Determine the [x, y] coordinate at the center of the cell enclosing the given text.  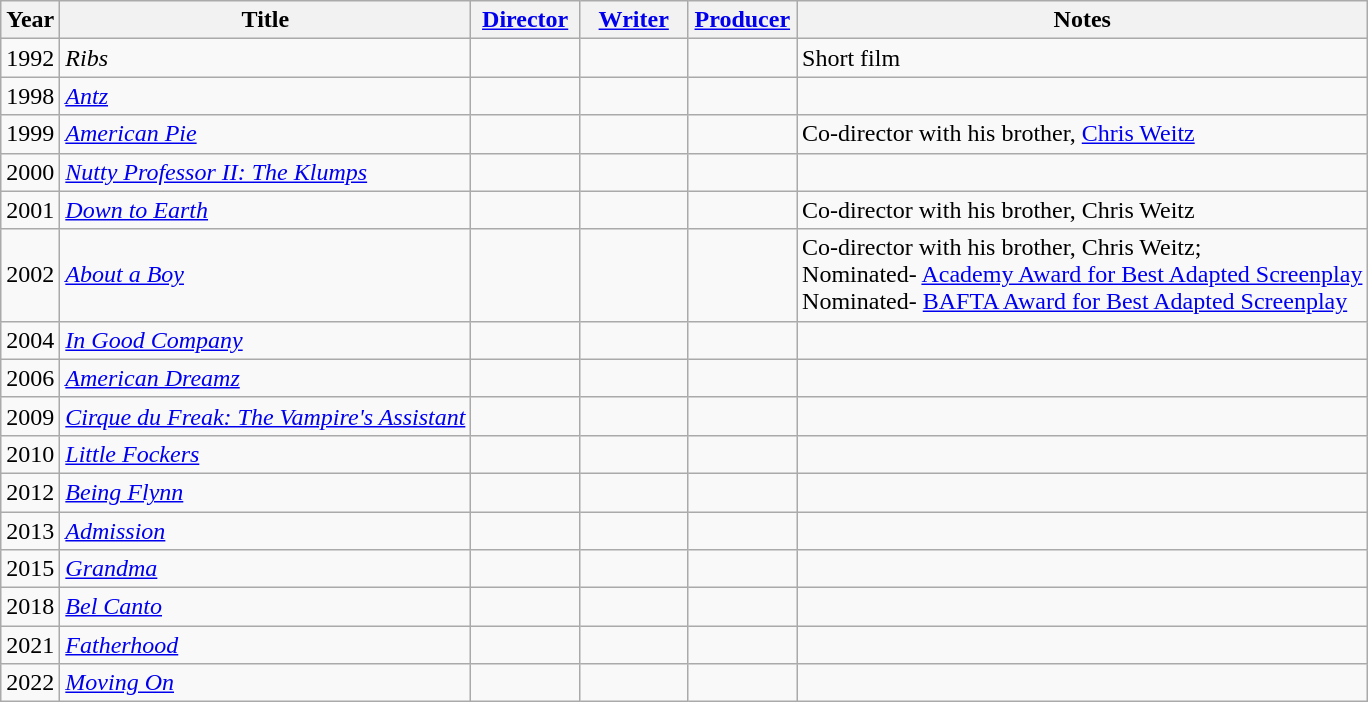
1992 [30, 58]
Fatherhood [266, 645]
2004 [30, 340]
2022 [30, 683]
2006 [30, 378]
1998 [30, 96]
2002 [30, 275]
Co-director with his brother, Chris Weitz;Nominated- Academy Award for Best Adapted ScreenplayNominated- BAFTA Award for Best Adapted Screenplay [1082, 275]
2009 [30, 416]
2012 [30, 492]
Year [30, 20]
Grandma [266, 569]
2010 [30, 454]
Notes [1082, 20]
American Dreamz [266, 378]
2021 [30, 645]
Little Fockers [266, 454]
2015 [30, 569]
2000 [30, 172]
American Pie [266, 134]
Cirque du Freak: The Vampire's Assistant [266, 416]
Admission [266, 531]
Short film [1082, 58]
2001 [30, 210]
Bel Canto [266, 607]
Title [266, 20]
Moving On [266, 683]
Nutty Professor II: The Klumps [266, 172]
Director [526, 20]
Writer [634, 20]
In Good Company [266, 340]
Ribs [266, 58]
2018 [30, 607]
2013 [30, 531]
About a Boy [266, 275]
Down to Earth [266, 210]
Antz [266, 96]
Being Flynn [266, 492]
1999 [30, 134]
Producer [742, 20]
